Provide the [X, Y] coordinate of the cell's center where the given text is located.  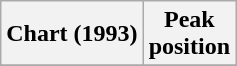
Peakposition [189, 34]
Chart (1993) [72, 34]
